Pinpoint the cell where the given text exists, returning its (X, Y) midpoint coordinate. 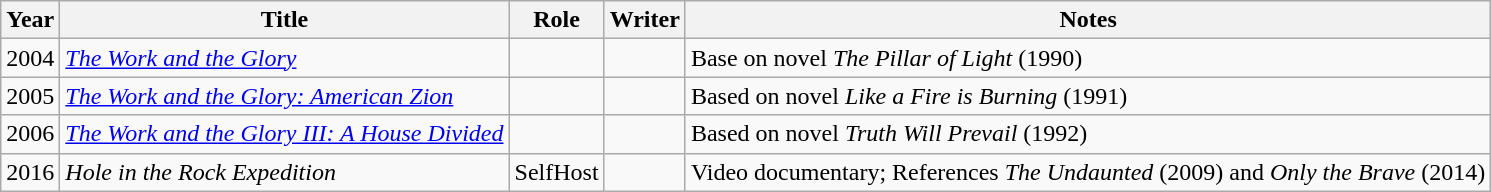
2005 (30, 96)
Based on novel Truth Will Prevail (1992) (1088, 134)
Title (284, 20)
Writer (644, 20)
Hole in the Rock Expedition (284, 172)
2016 (30, 172)
Year (30, 20)
Video documentary; References The Undaunted (2009) and Only the Brave (2014) (1088, 172)
Role (556, 20)
Notes (1088, 20)
Based on novel Like a Fire is Burning (1991) (1088, 96)
2004 (30, 58)
The Work and the Glory III: A House Divided (284, 134)
SelfHost (556, 172)
The Work and the Glory (284, 58)
The Work and the Glory: American Zion (284, 96)
2006 (30, 134)
Base on novel The Pillar of Light (1990) (1088, 58)
